Extract the (X, Y) coordinate from the center of the cell holding the provided text.  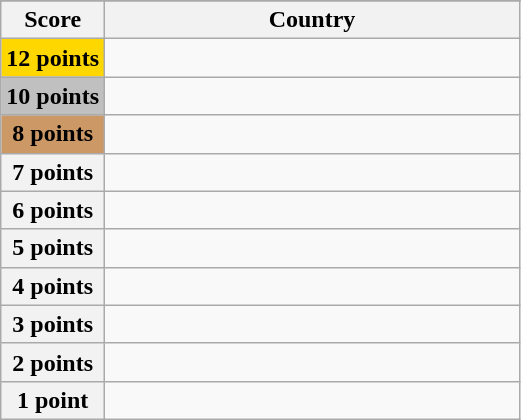
6 points (53, 210)
12 points (53, 58)
Country (312, 20)
Score (53, 20)
7 points (53, 172)
8 points (53, 134)
10 points (53, 96)
5 points (53, 248)
1 point (53, 400)
4 points (53, 286)
3 points (53, 324)
2 points (53, 362)
